Detect which cell encompasses the target text, then output its [x, y] center coordinate. 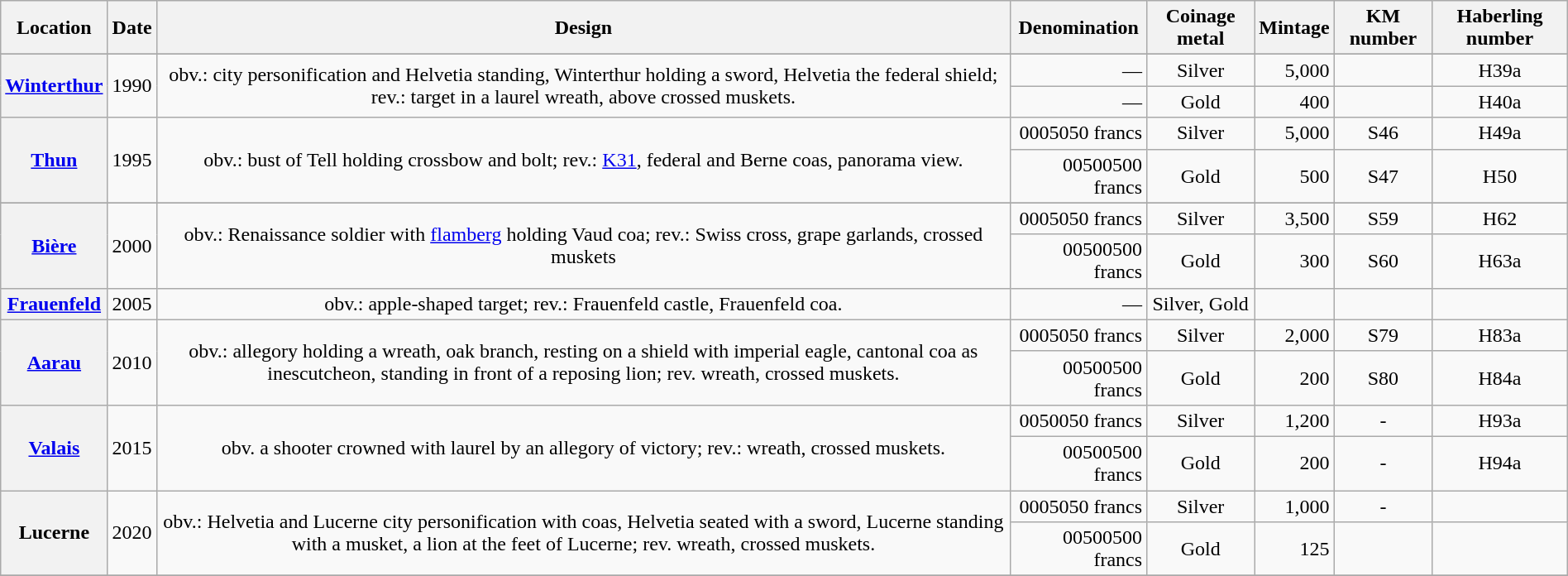
Lucerne [55, 533]
125 [1294, 550]
S47 [1383, 175]
H49a [1500, 133]
H83a [1500, 335]
Location [55, 28]
2,000 [1294, 335]
3,500 [1294, 218]
Haberling number [1500, 28]
Bière [55, 245]
S79 [1383, 335]
S60 [1383, 262]
2010 [132, 362]
Winterthur [55, 86]
Design [584, 28]
H40a [1500, 102]
S46 [1383, 133]
Mintage [1294, 28]
S59 [1383, 218]
S80 [1383, 377]
Aarau [55, 362]
Coinage metal [1201, 28]
H93a [1500, 420]
300 [1294, 262]
H62 [1500, 218]
Date [132, 28]
1,200 [1294, 420]
2005 [132, 304]
500 [1294, 175]
1995 [132, 161]
KM number [1383, 28]
H63a [1500, 262]
0050050 francs [1078, 420]
H94a [1500, 463]
obv.: bust of Tell holding crossbow and bolt; rev.: K31, federal and Berne coas, panorama view. [584, 161]
obv. a shooter crowned with laurel by an allegory of victory; rev.: wreath, crossed muskets. [584, 447]
Silver, Gold [1201, 304]
Frauenfeld [55, 304]
2015 [132, 447]
2000 [132, 245]
obv.: Renaissance soldier with flamberg holding Vaud coa; rev.: Swiss cross, grape garlands, crossed muskets [584, 245]
1,000 [1294, 506]
obv.: apple-shaped target; rev.: Frauenfeld castle, Frauenfeld coa. [584, 304]
2020 [132, 533]
Valais [55, 447]
Thun [55, 161]
H50 [1500, 175]
1990 [132, 86]
400 [1294, 102]
H84a [1500, 377]
H39a [1500, 70]
Denomination [1078, 28]
